Return [x, y] of the center of cell containing provided text 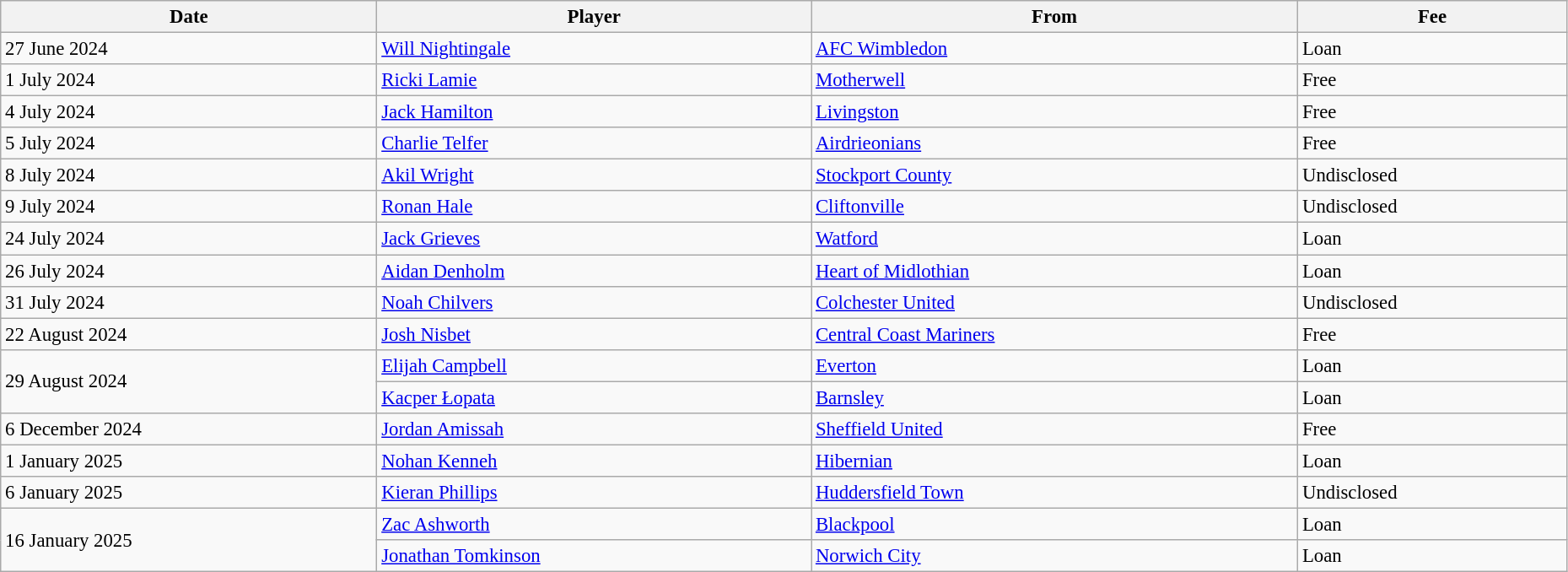
Motherwell [1054, 80]
Colchester United [1054, 302]
Hibernian [1054, 461]
Charlie Telfer [594, 143]
Zac Ashworth [594, 524]
6 December 2024 [189, 429]
AFC Wimbledon [1054, 49]
Player [594, 17]
Ricki Lamie [594, 80]
Sheffield United [1054, 429]
Barnsley [1054, 397]
Josh Nisbet [594, 334]
Elijah Campbell [594, 365]
Akil Wright [594, 175]
Stockport County [1054, 175]
Central Coast Mariners [1054, 334]
Kieran Phillips [594, 493]
Aidan Denholm [594, 271]
Jack Grieves [594, 239]
8 July 2024 [189, 175]
Blackpool [1054, 524]
Airdrieonians [1054, 143]
9 July 2024 [189, 207]
16 January 2025 [189, 540]
Watford [1054, 239]
Heart of Midlothian [1054, 271]
29 August 2024 [189, 381]
Ronan Hale [594, 207]
Jack Hamilton [594, 112]
Kacper Łopata [594, 397]
1 January 2025 [189, 461]
4 July 2024 [189, 112]
Norwich City [1054, 556]
Everton [1054, 365]
26 July 2024 [189, 271]
24 July 2024 [189, 239]
Jonathan Tomkinson [594, 556]
31 July 2024 [189, 302]
Nohan Kenneh [594, 461]
1 July 2024 [189, 80]
Livingston [1054, 112]
27 June 2024 [189, 49]
22 August 2024 [189, 334]
Jordan Amissah [594, 429]
6 January 2025 [189, 493]
From [1054, 17]
Noah Chilvers [594, 302]
Will Nightingale [594, 49]
Huddersfield Town [1054, 493]
Date [189, 17]
5 July 2024 [189, 143]
Cliftonville [1054, 207]
Fee [1432, 17]
